Pinpoint the cell where the given text exists, returning its (X, Y) midpoint coordinate. 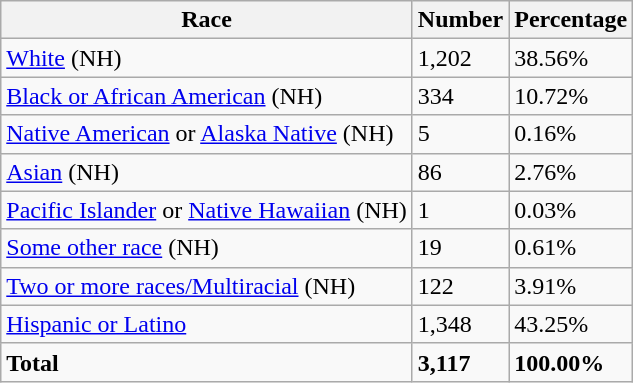
10.72% (571, 96)
0.61% (571, 248)
Hispanic or Latino (207, 324)
0.16% (571, 134)
Two or more races/Multiracial (NH) (207, 286)
86 (460, 172)
Number (460, 20)
3,117 (460, 362)
Native American or Alaska Native (NH) (207, 134)
Black or African American (NH) (207, 96)
100.00% (571, 362)
Race (207, 20)
1 (460, 210)
122 (460, 286)
1,348 (460, 324)
0.03% (571, 210)
Pacific Islander or Native Hawaiian (NH) (207, 210)
3.91% (571, 286)
White (NH) (207, 58)
2.76% (571, 172)
Percentage (571, 20)
Total (207, 362)
43.25% (571, 324)
1,202 (460, 58)
Asian (NH) (207, 172)
334 (460, 96)
19 (460, 248)
Some other race (NH) (207, 248)
5 (460, 134)
38.56% (571, 58)
